Return the [x, y] coordinate for the center point of the cell that contains the specified text.  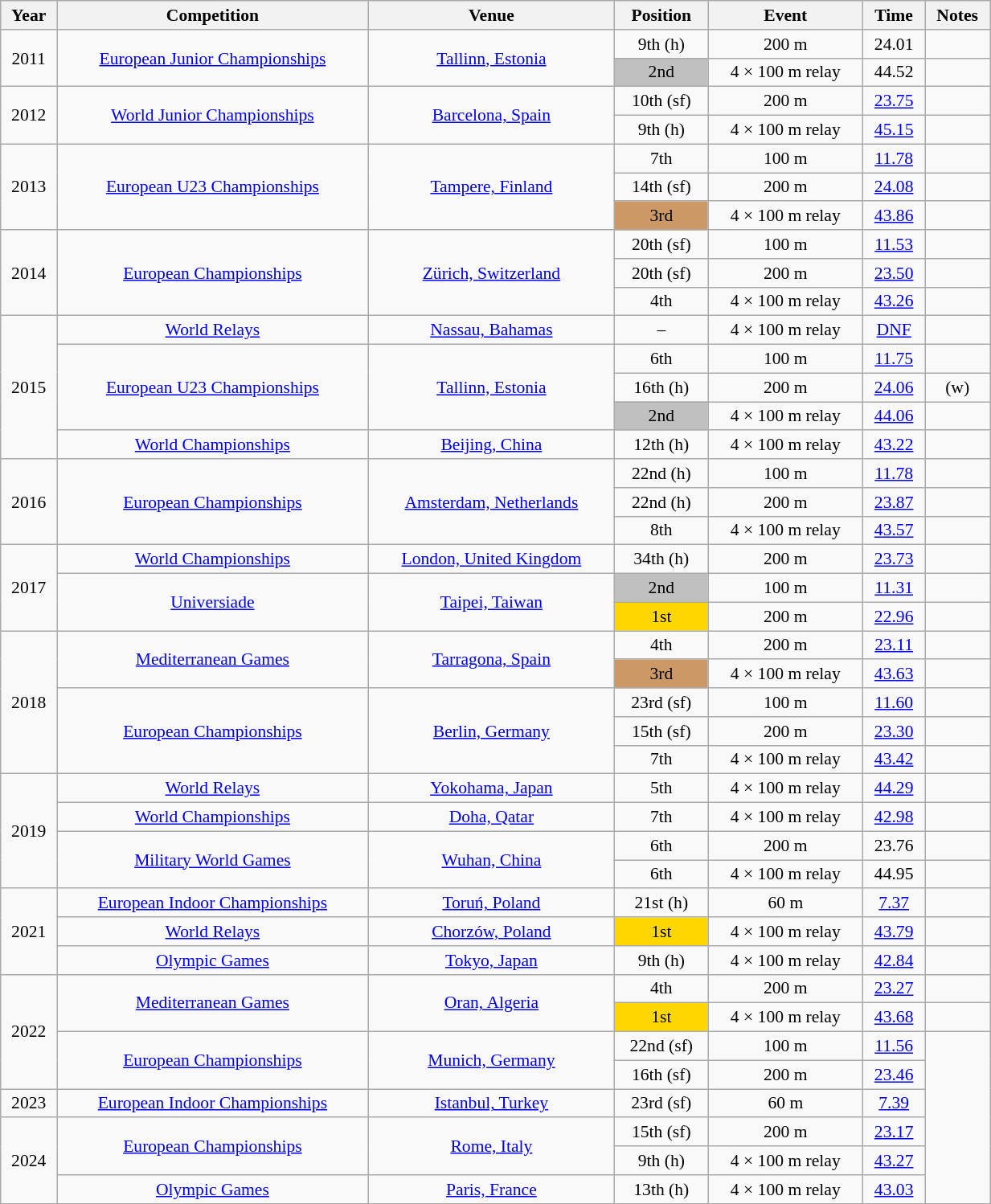
23.27 [894, 989]
10th (sf) [661, 101]
21st (h) [661, 903]
Munich, Germany [492, 1061]
24.01 [894, 44]
23.46 [894, 1075]
22nd (sf) [661, 1046]
Beijing, China [492, 445]
13th (h) [661, 1190]
(w) [958, 387]
2024 [29, 1161]
Oran, Algeria [492, 1003]
London, United Kingdom [492, 559]
23.30 [894, 731]
23.87 [894, 502]
43.27 [894, 1161]
Toruń, Poland [492, 903]
Tarragona, Spain [492, 659]
Notes [958, 15]
European Junior Championships [212, 58]
Zürich, Switzerland [492, 273]
2011 [29, 58]
2017 [29, 588]
Berlin, Germany [492, 731]
11.56 [894, 1046]
23.75 [894, 101]
Universiade [212, 603]
Rome, Italy [492, 1146]
43.86 [894, 216]
2015 [29, 387]
42.84 [894, 960]
2018 [29, 702]
Doha, Qatar [492, 817]
2022 [29, 1031]
44.29 [894, 788]
Wuhan, China [492, 860]
43.79 [894, 932]
DNF [894, 330]
43.26 [894, 301]
7.39 [894, 1104]
Venue [492, 15]
2023 [29, 1104]
23.11 [894, 645]
Istanbul, Turkey [492, 1104]
43.63 [894, 674]
Event [786, 15]
7.37 [894, 903]
Military World Games [212, 860]
– [661, 330]
45.15 [894, 130]
2013 [29, 186]
Time [894, 15]
44.52 [894, 72]
World Junior Championships [212, 116]
Competition [212, 15]
2016 [29, 502]
Amsterdam, Netherlands [492, 502]
Nassau, Bahamas [492, 330]
Taipei, Taiwan [492, 603]
11.31 [894, 588]
Yokohama, Japan [492, 788]
Tokyo, Japan [492, 960]
11.60 [894, 702]
5th [661, 788]
2012 [29, 116]
43.42 [894, 760]
22.96 [894, 616]
8th [661, 530]
Position [661, 15]
23.50 [894, 273]
2021 [29, 932]
16th (sf) [661, 1075]
24.08 [894, 187]
Barcelona, Spain [492, 116]
24.06 [894, 387]
Paris, France [492, 1190]
2019 [29, 831]
Year [29, 15]
23.76 [894, 846]
2014 [29, 273]
11.53 [894, 244]
42.98 [894, 817]
16th (h) [661, 387]
11.75 [894, 359]
43.22 [894, 445]
23.73 [894, 559]
12th (h) [661, 445]
43.57 [894, 530]
43.03 [894, 1190]
Chorzów, Poland [492, 932]
14th (sf) [661, 187]
23.17 [894, 1132]
44.06 [894, 416]
34th (h) [661, 559]
44.95 [894, 874]
43.68 [894, 1018]
Tampere, Finland [492, 186]
